Scan for the cell matching the given text and deliver its (X, Y) coordinate at center. 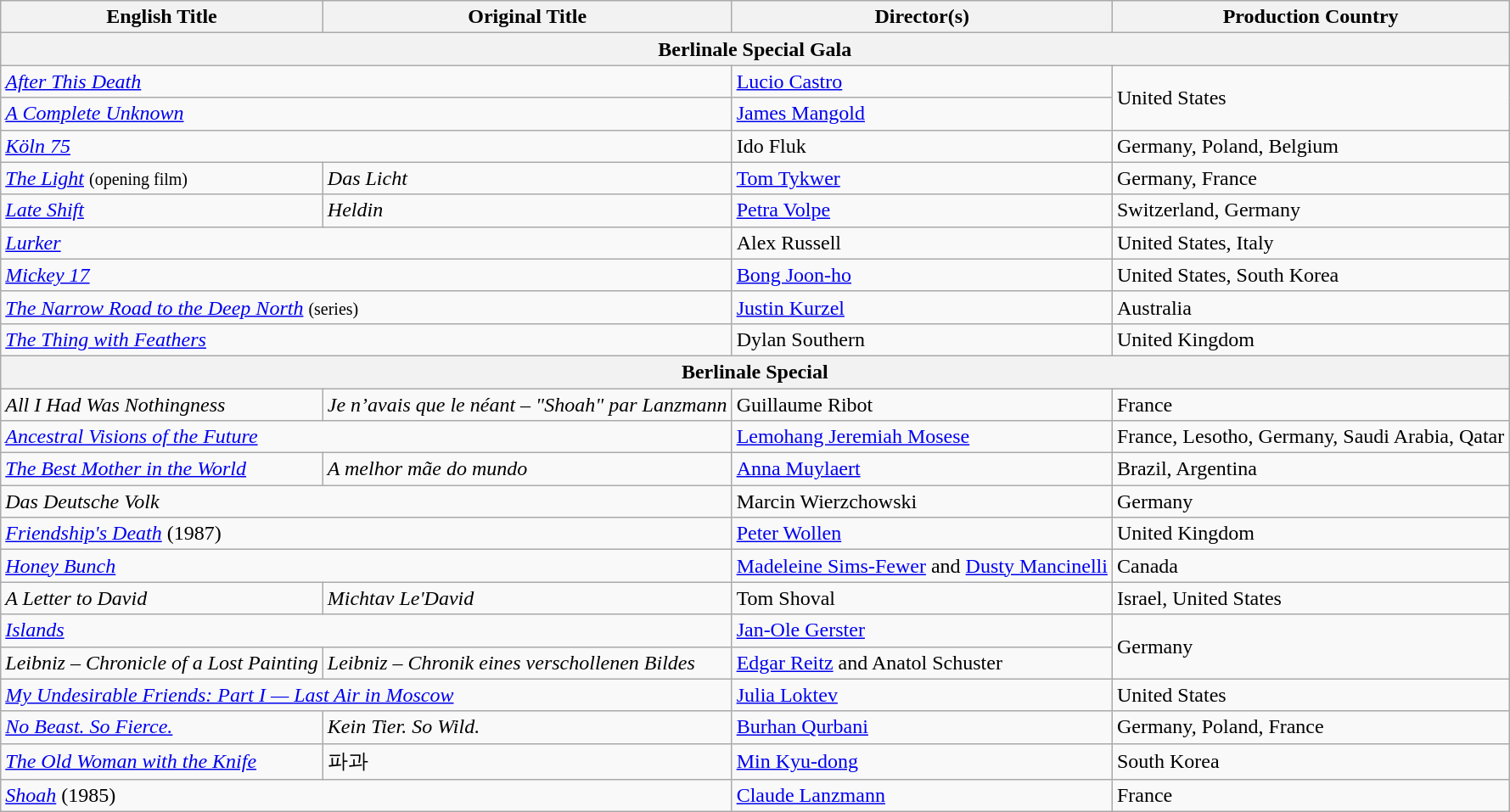
Leibniz – Chronik eines verschollenen Bildes (527, 663)
Shoah (1985) (367, 796)
Claude Lanzmann (922, 796)
파과 (527, 762)
Bong Joon-ho (922, 275)
Peter Wollen (922, 534)
Australia (1311, 307)
Edgar Reitz and Anatol Schuster (922, 663)
A Letter to David (162, 598)
Tom Shoval (922, 598)
Anna Muylaert (922, 469)
South Korea (1311, 762)
Julia Loktev (922, 695)
Lucio Castro (922, 81)
English Title (162, 17)
Michtav Le'David (527, 598)
Late Shift (162, 210)
Germany, Poland, Belgium (1311, 146)
Islands (367, 630)
Honey Bunch (367, 566)
Köln 75 (367, 146)
Friendship's Death (1987) (367, 534)
Justin Kurzel (922, 307)
Jan-Ole Gerster (922, 630)
Israel, United States (1311, 598)
Je n’avais que le néant – "Shoah" par Lanzmann (527, 405)
Dylan Southern (922, 339)
Alex Russell (922, 243)
My Undesirable Friends: Part I — Last Air in Moscow (367, 695)
Das Deutsche Volk (367, 501)
Guillaume Ribot (922, 405)
The Best Mother in the World (162, 469)
Ancestral Visions of the Future (367, 437)
The Narrow Road to the Deep North (series) (367, 307)
No Beast. So Fierce. (162, 727)
Canada (1311, 566)
The Old Woman with the Knife (162, 762)
Petra Volpe (922, 210)
Kein Tier. So Wild. (527, 727)
Lurker (367, 243)
Production Country (1311, 17)
The Light (opening film) (162, 178)
Heldin (527, 210)
Madeleine Sims-Fewer and Dusty Mancinelli (922, 566)
The Thing with Feathers (367, 339)
Switzerland, Germany (1311, 210)
Berlinale Special Gala (755, 49)
Ido Fluk (922, 146)
Germany, Poland, France (1311, 727)
Leibniz – Chronicle of a Lost Painting (162, 663)
Das Licht (527, 178)
Mickey 17 (367, 275)
A melhor mãe do mundo (527, 469)
Director(s) (922, 17)
Original Title (527, 17)
Tom Tykwer (922, 178)
A Complete Unknown (367, 114)
Min Kyu-dong (922, 762)
United States, South Korea (1311, 275)
Brazil, Argentina (1311, 469)
France, Lesotho, Germany, Saudi Arabia, Qatar (1311, 437)
Germany, France (1311, 178)
Lemohang Jeremiah Mosese (922, 437)
All I Had Was Nothingness (162, 405)
Marcin Wierzchowski (922, 501)
United States, Italy (1311, 243)
James Mangold (922, 114)
Berlinale Special (755, 372)
Burhan Qurbani (922, 727)
After This Death (367, 81)
